Identify which cell holds the provided text, then report its (x, y) central coordinate. 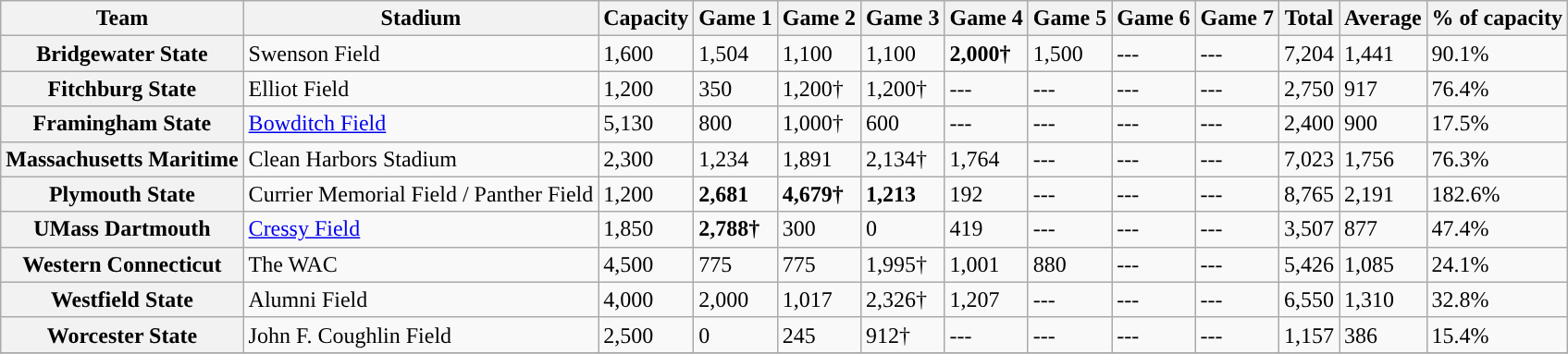
2,000† (986, 54)
Game 4 (986, 18)
800 (735, 124)
24.1% (1497, 264)
Total (1308, 18)
Elliot Field (421, 89)
419 (986, 229)
350 (735, 89)
47.4% (1497, 229)
2,500 (646, 335)
245 (819, 335)
880 (1069, 264)
4,000 (646, 299)
877 (1384, 229)
2,326† (903, 299)
1,000† (819, 124)
1,504 (735, 54)
76.3% (1497, 159)
5,130 (646, 124)
The WAC (421, 264)
2,000 (735, 299)
Game 5 (1069, 18)
2,750 (1308, 89)
Game 7 (1237, 18)
Game 6 (1154, 18)
1,764 (986, 159)
2,191 (1384, 194)
1,756 (1384, 159)
7,204 (1308, 54)
1,891 (819, 159)
2,681 (735, 194)
1,995† (903, 264)
912† (903, 335)
1,157 (1308, 335)
Swenson Field (421, 54)
2,300 (646, 159)
Fitchburg State (122, 89)
2,788† (735, 229)
2,400 (1308, 124)
15.4% (1497, 335)
Cressy Field (421, 229)
1,441 (1384, 54)
Framingham State (122, 124)
4,679† (819, 194)
Worcester State (122, 335)
917 (1384, 89)
1,850 (646, 229)
386 (1384, 335)
3,507 (1308, 229)
Game 1 (735, 18)
Westfield State (122, 299)
5,426 (1308, 264)
7,023 (1308, 159)
Game 2 (819, 18)
Western Connecticut (122, 264)
Game 3 (903, 18)
6,550 (1308, 299)
300 (819, 229)
1,017 (819, 299)
192 (986, 194)
2,134† (903, 159)
Capacity (646, 18)
% of capacity (1497, 18)
1,500 (1069, 54)
1,213 (903, 194)
Plymouth State (122, 194)
Clean Harbors Stadium (421, 159)
1,600 (646, 54)
1,085 (1384, 264)
900 (1384, 124)
UMass Dartmouth (122, 229)
Team (122, 18)
Bridgewater State (122, 54)
Average (1384, 18)
John F. Coughlin Field (421, 335)
17.5% (1497, 124)
1,310 (1384, 299)
90.1% (1497, 54)
Stadium (421, 18)
4,500 (646, 264)
1,234 (735, 159)
76.4% (1497, 89)
600 (903, 124)
Massachusetts Maritime (122, 159)
Bowditch Field (421, 124)
32.8% (1497, 299)
8,765 (1308, 194)
182.6% (1497, 194)
1,207 (986, 299)
1,001 (986, 264)
Alumni Field (421, 299)
Currier Memorial Field / Panther Field (421, 194)
